Find where the given text appears and provide that cell's center as [x, y] coordinate. 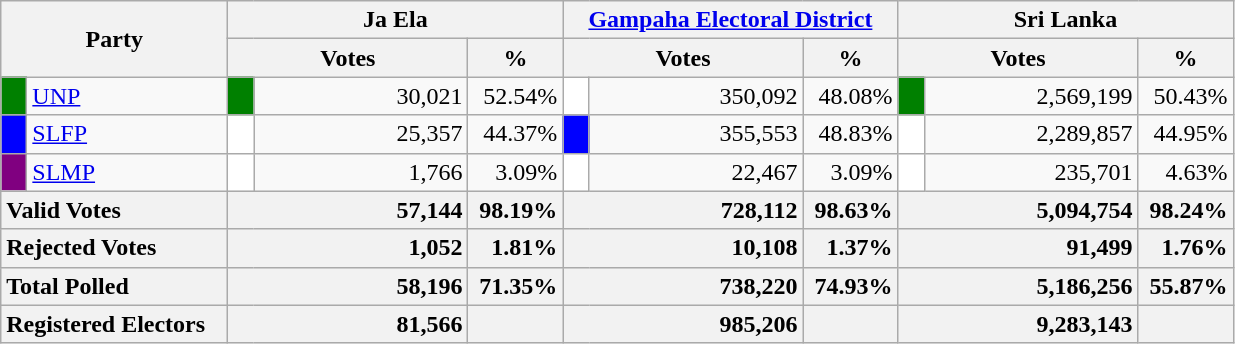
Total Polled [114, 286]
2,289,857 [1031, 134]
350,092 [696, 96]
44.37% [516, 134]
57,144 [348, 210]
81,566 [348, 324]
30,021 [361, 96]
9,283,143 [1018, 324]
10,108 [683, 248]
5,094,754 [1018, 210]
Sri Lanka [1066, 20]
44.95% [1186, 134]
98.19% [516, 210]
UNP [128, 96]
SLFP [128, 134]
50.43% [1186, 96]
1.81% [516, 248]
71.35% [516, 286]
55.87% [1186, 286]
1.76% [1186, 248]
235,701 [1031, 172]
738,220 [683, 286]
98.24% [1186, 210]
1.37% [850, 248]
2,569,199 [1031, 96]
985,206 [683, 324]
5,186,256 [1018, 286]
Rejected Votes [114, 248]
1,766 [361, 172]
22,467 [696, 172]
355,553 [696, 134]
58,196 [348, 286]
4.63% [1186, 172]
Gampaha Electoral District [730, 20]
1,052 [348, 248]
Valid Votes [114, 210]
98.63% [850, 210]
Registered Electors [114, 324]
728,112 [683, 210]
Ja Ela [396, 20]
48.08% [850, 96]
52.54% [516, 96]
91,499 [1018, 248]
48.83% [850, 134]
Party [114, 39]
25,357 [361, 134]
74.93% [850, 286]
SLMP [128, 172]
